Scan for the cell matching the given text and deliver its (x, y) coordinate at center. 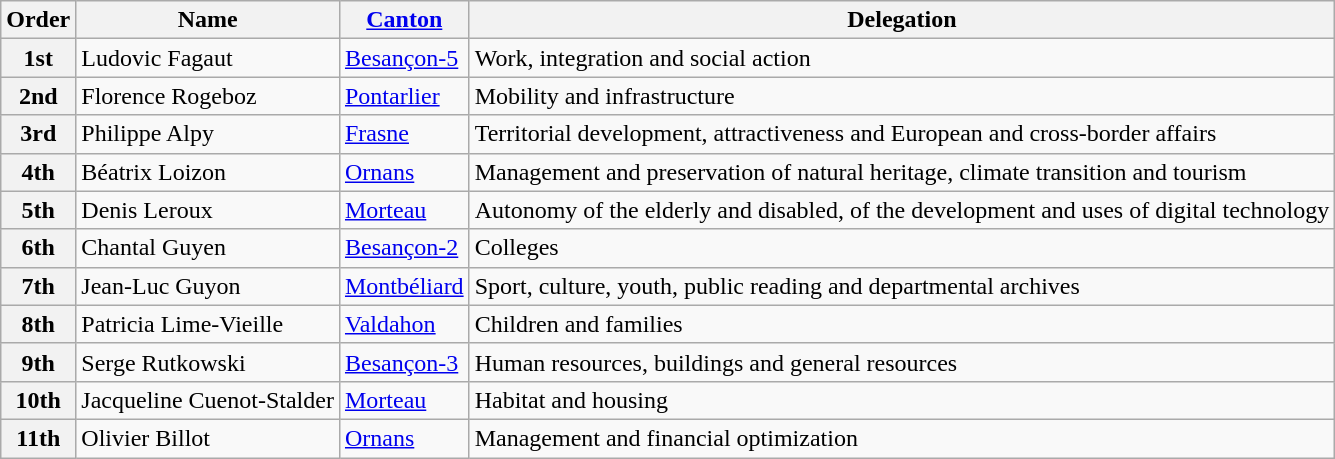
Philippe Alpy (208, 134)
Besançon-2 (404, 248)
9th (38, 362)
Olivier Billot (208, 438)
Ludovic Fagaut (208, 58)
Management and financial optimization (902, 438)
Colleges (902, 248)
Besançon-5 (404, 58)
1st (38, 58)
6th (38, 248)
Habitat and housing (902, 400)
Sport, culture, youth, public reading and departmental archives (902, 286)
Montbéliard (404, 286)
Mobility and infrastructure (902, 96)
Management and preservation of natural heritage, climate transition and tourism (902, 172)
Patricia Lime-Vieille (208, 324)
Children and families (902, 324)
Béatrix Loizon (208, 172)
Serge Rutkowski (208, 362)
Besançon-3 (404, 362)
5th (38, 210)
Jacqueline Cuenot-Stalder (208, 400)
2nd (38, 96)
Valdahon (404, 324)
10th (38, 400)
Chantal Guyen (208, 248)
Frasne (404, 134)
Name (208, 20)
4th (38, 172)
Delegation (902, 20)
Autonomy of the elderly and disabled, of the development and uses of digital technology (902, 210)
7th (38, 286)
Jean-Luc Guyon (208, 286)
Denis Leroux (208, 210)
Territorial development, attractiveness and European and cross-border affairs (902, 134)
Florence Rogeboz (208, 96)
8th (38, 324)
11th (38, 438)
Canton (404, 20)
3rd (38, 134)
Pontarlier (404, 96)
Order (38, 20)
Work, integration and social action (902, 58)
Human resources, buildings and general resources (902, 362)
